Extract the (x, y) coordinate from the center of the cell holding the provided text.  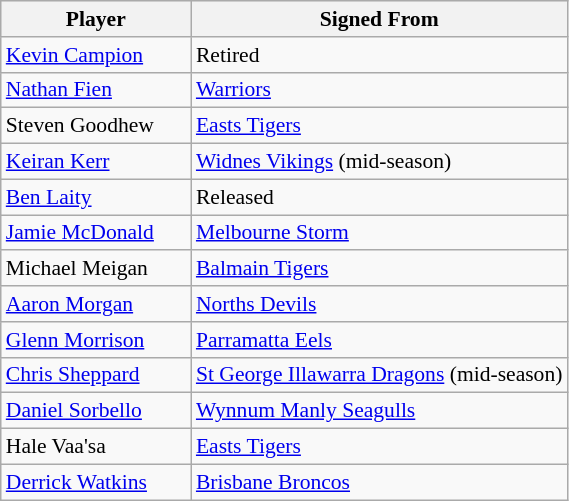
Parramatta Eels (380, 340)
Balmain Tigers (380, 269)
Warriors (380, 90)
Norths Devils (380, 304)
Signed From (380, 19)
Jamie McDonald (96, 233)
Glenn Morrison (96, 340)
Wynnum Manly Seagulls (380, 411)
Brisbane Broncos (380, 482)
Released (380, 197)
Steven Goodhew (96, 126)
Widnes Vikings (mid-season) (380, 162)
Hale Vaa'sa (96, 447)
Derrick Watkins (96, 482)
Kevin Campion (96, 55)
Ben Laity (96, 197)
Keiran Kerr (96, 162)
St George Illawarra Dragons (mid-season) (380, 375)
Retired (380, 55)
Nathan Fien (96, 90)
Chris Sheppard (96, 375)
Aaron Morgan (96, 304)
Melbourne Storm (380, 233)
Player (96, 19)
Michael Meigan (96, 269)
Daniel Sorbello (96, 411)
